From the cell containing the given text, extract its center point as (X, Y) coordinate. 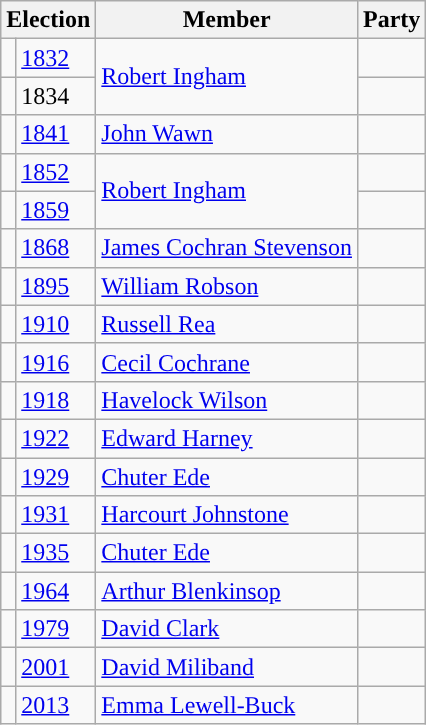
1935 (56, 553)
1918 (56, 400)
1916 (56, 362)
1910 (56, 324)
Emma Lewell-Buck (227, 705)
Party (391, 20)
David Miliband (227, 667)
1868 (56, 248)
Havelock Wilson (227, 400)
2001 (56, 667)
1979 (56, 629)
1832 (56, 58)
Harcourt Johnstone (227, 515)
Election (48, 20)
James Cochran Stevenson (227, 248)
Member (227, 20)
2013 (56, 705)
William Robson (227, 286)
1931 (56, 515)
1859 (56, 210)
John Wawn (227, 134)
1895 (56, 286)
1834 (56, 96)
Cecil Cochrane (227, 362)
1922 (56, 438)
David Clark (227, 629)
Russell Rea (227, 324)
1841 (56, 134)
1929 (56, 477)
Edward Harney (227, 438)
1964 (56, 591)
Arthur Blenkinsop (227, 591)
1852 (56, 172)
